Output the (X, Y) coordinate of the center of the cell containing the given text.  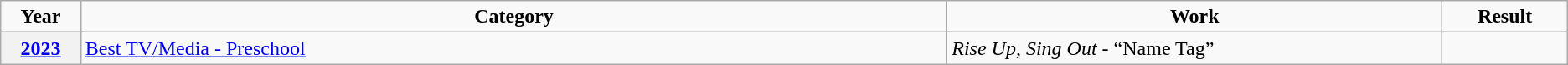
2023 (41, 48)
Year (41, 17)
Category (513, 17)
Best TV/Media - Preschool (513, 48)
Result (1504, 17)
Work (1194, 17)
Rise Up, Sing Out - “Name Tag” (1194, 48)
